Detect which cell encompasses the target text, then output its [x, y] center coordinate. 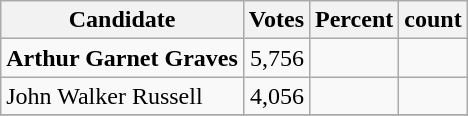
5,756 [276, 58]
Arthur Garnet Graves [122, 58]
Candidate [122, 20]
Percent [354, 20]
4,056 [276, 96]
John Walker Russell [122, 96]
count [433, 20]
Votes [276, 20]
